Capture the cell that displays the provided text and extract its [X, Y] central coordinate. 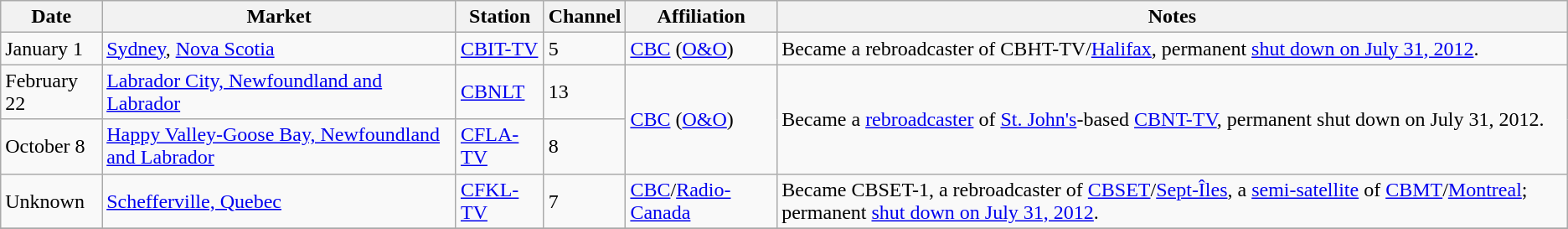
CBC/Radio-Canada [702, 201]
Became a rebroadcaster of CBHT-TV/Halifax, permanent shut down on July 31, 2012. [1173, 49]
January 1 [52, 49]
Station [499, 17]
October 8 [52, 146]
Schefferville, Quebec [280, 201]
CBNLT [499, 92]
13 [585, 92]
Became CBSET-1, a rebroadcaster of CBSET/Sept-Îles, a semi-satellite of CBMT/Montreal; permanent shut down on July 31, 2012. [1173, 201]
February 22 [52, 92]
CBIT-TV [499, 49]
Channel [585, 17]
Unknown [52, 201]
Market [280, 17]
Labrador City, Newfoundland and Labrador [280, 92]
Became a rebroadcaster of St. John's-based CBNT-TV, permanent shut down on July 31, 2012. [1173, 119]
Notes [1173, 17]
Sydney, Nova Scotia [280, 49]
8 [585, 146]
Affiliation [702, 17]
CFKL-TV [499, 201]
5 [585, 49]
7 [585, 201]
Date [52, 17]
CFLA-TV [499, 146]
Happy Valley-Goose Bay, Newfoundland and Labrador [280, 146]
